Determine the [x, y] coordinate at the center of the cell enclosing the given text.  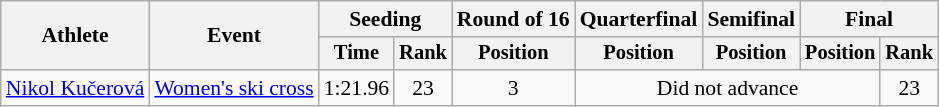
Women's ski cross [234, 88]
Semifinal [751, 19]
Quarterfinal [639, 19]
Nikol Kučerová [76, 88]
Event [234, 36]
1:21.96 [356, 88]
Final [869, 19]
3 [514, 88]
Round of 16 [514, 19]
Seeding [386, 19]
Athlete [76, 36]
Time [356, 54]
Did not advance [728, 88]
